Determine the (x, y) coordinate at the center of the cell enclosing the given text.  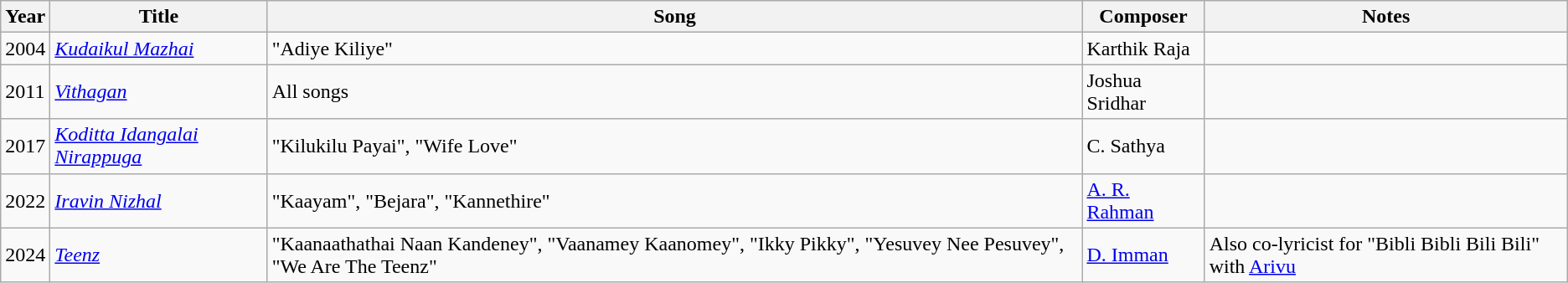
A. R. Rahman (1143, 201)
2004 (25, 49)
Karthik Raja (1143, 49)
2011 (25, 92)
"Kaanaathathai Naan Kandeney", "Vaanamey Kaanomey", "Ikky Pikky", "Yesuvey Nee Pesuvey", "We Are The Teenz" (675, 255)
C. Sathya (1143, 146)
2024 (25, 255)
Koditta Idangalai Nirappuga (159, 146)
Notes (1385, 17)
Composer (1143, 17)
Vithagan (159, 92)
"Adiye Kiliye" (675, 49)
Song (675, 17)
2022 (25, 201)
Year (25, 17)
"Kaayam", "Bejara", "Kannethire" (675, 201)
"Kilukilu Payai", "Wife Love" (675, 146)
Title (159, 17)
Joshua Sridhar (1143, 92)
2017 (25, 146)
All songs (675, 92)
Also co-lyricist for "Bibli Bibli Bili Bili" with Arivu (1385, 255)
Kudaikul Mazhai (159, 49)
Iravin Nizhal (159, 201)
D. Imman (1143, 255)
Teenz (159, 255)
